Scan for the cell matching the given text and deliver its (X, Y) coordinate at center. 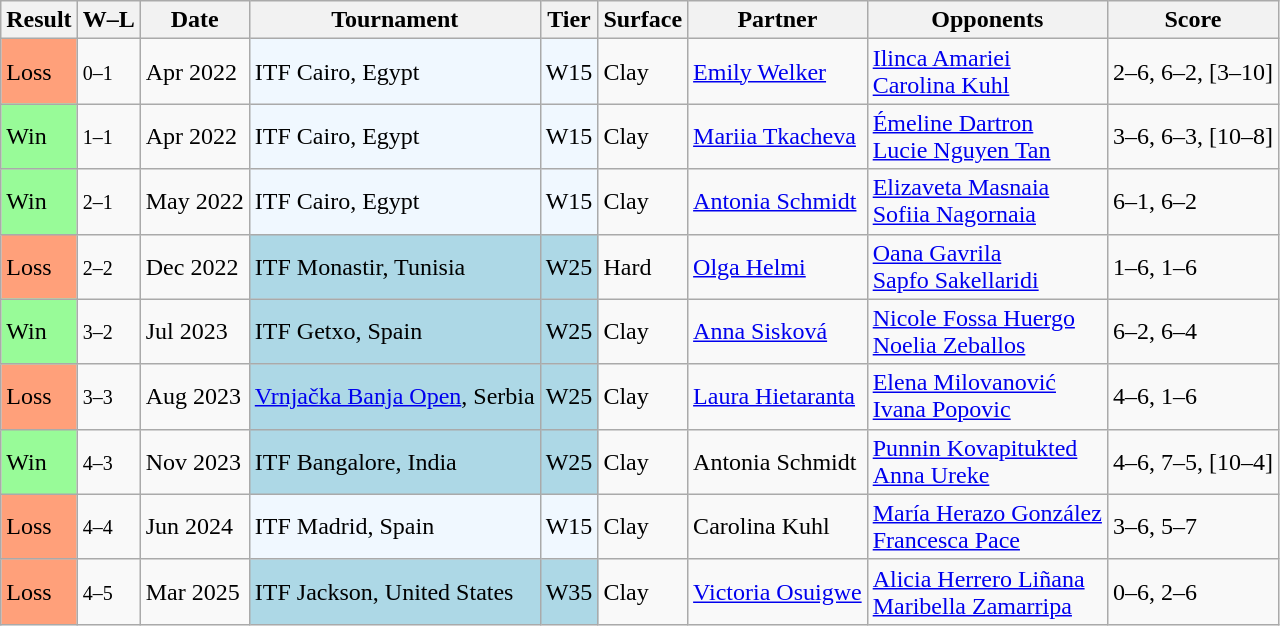
May 2022 (194, 202)
Jul 2023 (194, 332)
Elena Milovanović Ivana Popovic (987, 396)
Laura Hietaranta (778, 396)
Aug 2023 (194, 396)
3–6, 5–7 (1192, 526)
Vrnjačka Banja Open, Serbia (394, 396)
4–5 (108, 592)
Émeline Dartron Lucie Nguyen Tan (987, 136)
W35 (569, 592)
Partner (778, 20)
4–6, 1–6 (1192, 396)
1–1 (108, 136)
4–6, 7–5, [10–4] (1192, 462)
Anna Sisková (778, 332)
Olga Helmi (778, 266)
4–4 (108, 526)
Oana Gavrila Sapfo Sakellaridi (987, 266)
6–2, 6–4 (1192, 332)
Tournament (394, 20)
ITF Jackson, United States (394, 592)
Mariia Tkacheva (778, 136)
2–1 (108, 202)
Carolina Kuhl (778, 526)
3–2 (108, 332)
3–6, 6–3, [10–8] (1192, 136)
Alicia Herrero Liñana Maribella Zamarripa (987, 592)
Mar 2025 (194, 592)
Hard (643, 266)
W–L (108, 20)
Emily Welker (778, 72)
Nicole Fossa Huergo Noelia Zeballos (987, 332)
Ilinca Amariei Carolina Kuhl (987, 72)
Dec 2022 (194, 266)
3–3 (108, 396)
0–1 (108, 72)
Opponents (987, 20)
Tier (569, 20)
Date (194, 20)
Result (39, 20)
1–6, 1–6 (1192, 266)
María Herazo González Francesca Pace (987, 526)
ITF Bangalore, India (394, 462)
Surface (643, 20)
Score (1192, 20)
4–3 (108, 462)
0–6, 2–6 (1192, 592)
Victoria Osuigwe (778, 592)
ITF Madrid, Spain (394, 526)
Elizaveta Masnaia Sofiia Nagornaia (987, 202)
ITF Getxo, Spain (394, 332)
6–1, 6–2 (1192, 202)
Punnin Kovapitukted Anna Ureke (987, 462)
2–6, 6–2, [3–10] (1192, 72)
Jun 2024 (194, 526)
ITF Monastir, Tunisia (394, 266)
Nov 2023 (194, 462)
2–2 (108, 266)
